From the cell containing the given text, extract its center point as (x, y) coordinate. 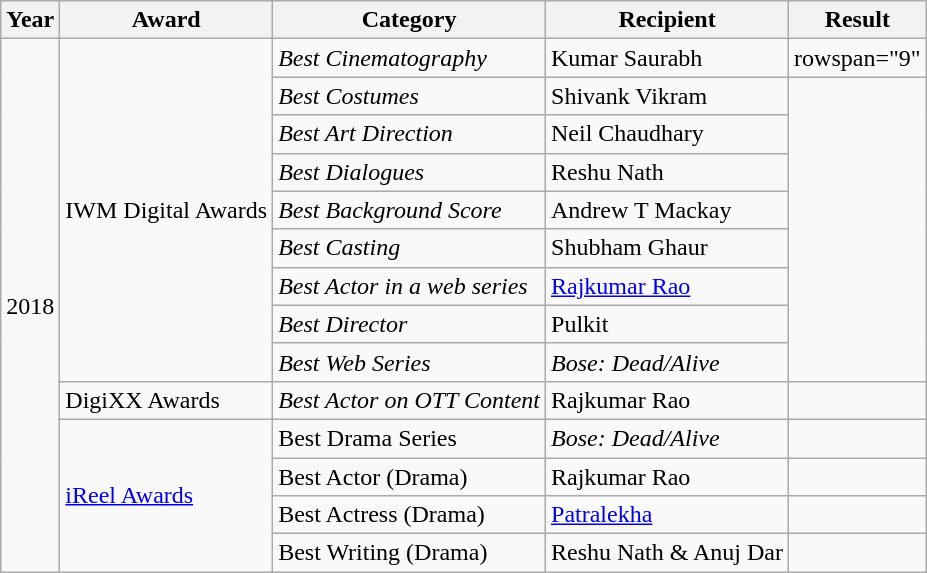
Best Director (410, 324)
Best Costumes (410, 96)
Pulkit (668, 324)
Best Cinematography (410, 58)
Reshu Nath (668, 172)
Shubham Ghaur (668, 248)
Award (166, 20)
Category (410, 20)
Best Actor (Drama) (410, 477)
Best Actor in a web series (410, 286)
Best Actress (Drama) (410, 515)
Best Actor on OTT Content (410, 400)
Patralekha (668, 515)
DigiXX Awards (166, 400)
Year (30, 20)
Neil Chaudhary (668, 134)
Kumar Saurabh (668, 58)
Best Background Score (410, 210)
Shivank Vikram (668, 96)
iReel Awards (166, 495)
Best Writing (Drama) (410, 553)
Best Dialogues (410, 172)
Best Art Direction (410, 134)
Andrew T Mackay (668, 210)
Reshu Nath & Anuj Dar (668, 553)
IWM Digital Awards (166, 210)
Best Web Series (410, 362)
2018 (30, 306)
Best Casting (410, 248)
Best Drama Series (410, 438)
rowspan="9" (858, 58)
Result (858, 20)
Recipient (668, 20)
